From the cell containing the given text, extract its center point as [X, Y] coordinate. 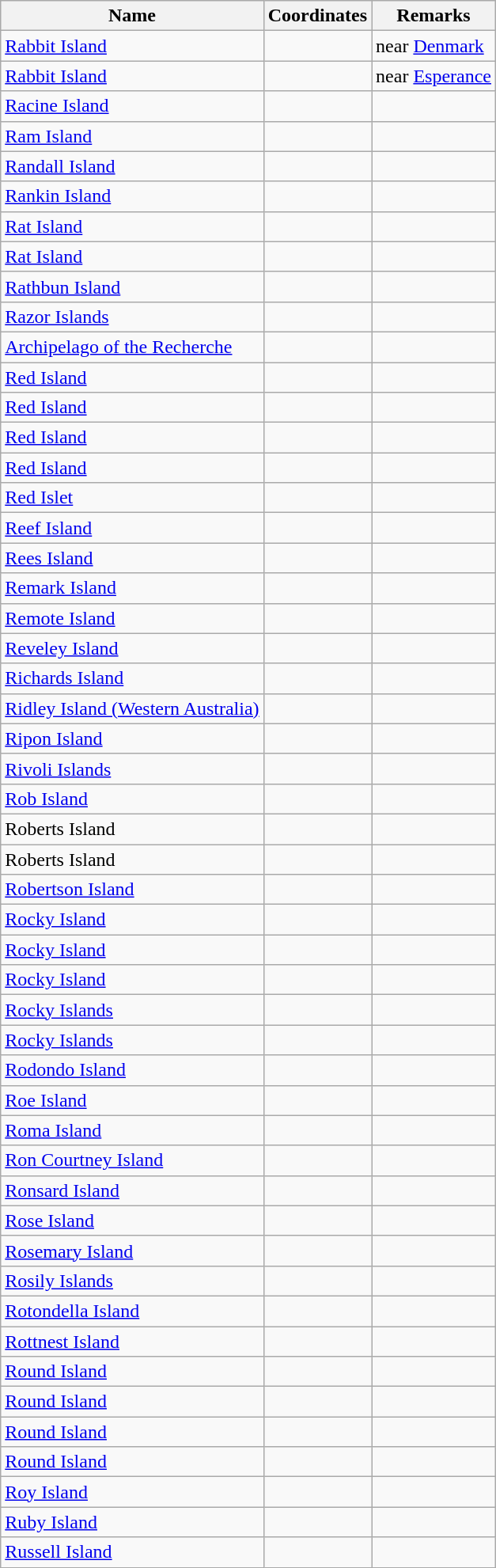
Richards Island [132, 678]
Rankin Island [132, 196]
Rob Island [132, 799]
Coordinates [317, 16]
Ram Island [132, 136]
Racine Island [132, 106]
Russell Island [132, 1552]
Rees Island [132, 558]
Reef Island [132, 528]
Rotondella Island [132, 1311]
near Esperance [434, 76]
Roy Island [132, 1492]
Ridley Island (Western Australia) [132, 708]
Roma Island [132, 1130]
Rose Island [132, 1221]
Ronsard Island [132, 1190]
Ruby Island [132, 1522]
Rivoli Islands [132, 769]
Name [132, 16]
Rosily Islands [132, 1281]
Rathbun Island [132, 287]
Rottnest Island [132, 1342]
Ripon Island [132, 738]
Robertson Island [132, 890]
Remarks [434, 16]
Randall Island [132, 166]
Rosemary Island [132, 1251]
Roe Island [132, 1100]
Archipelago of the Recherche [132, 347]
near Denmark [434, 46]
Ron Courtney Island [132, 1160]
Rodondo Island [132, 1070]
Remote Island [132, 618]
Reveley Island [132, 648]
Red Islet [132, 498]
Remark Island [132, 588]
Razor Islands [132, 317]
